Capture the cell that displays the provided text and extract its (X, Y) central coordinate. 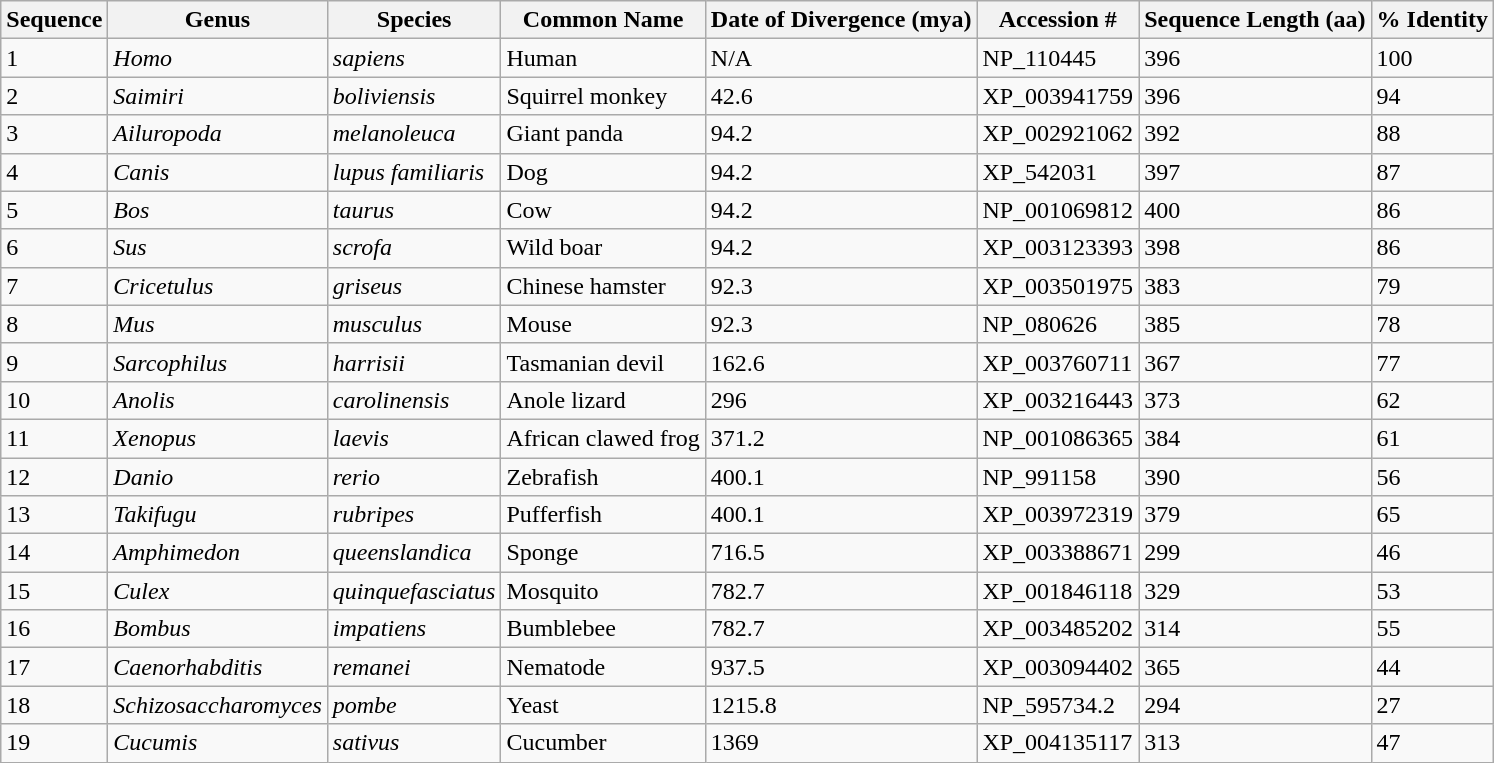
Sarcophilus (218, 362)
Caenorhabditis (218, 667)
65 (1432, 515)
NP_595734.2 (1058, 705)
371.2 (841, 438)
Danio (218, 477)
Giant panda (603, 134)
Xenopus (218, 438)
61 (1432, 438)
NP_080626 (1058, 324)
390 (1255, 477)
Sponge (603, 553)
313 (1255, 743)
laevis (414, 438)
15 (54, 591)
78 (1432, 324)
11 (54, 438)
Culex (218, 591)
N/A (841, 58)
19 (54, 743)
XP_003123393 (1058, 248)
314 (1255, 629)
329 (1255, 591)
Takifugu (218, 515)
sativus (414, 743)
Amphimedon (218, 553)
Saimiri (218, 96)
Genus (218, 20)
16 (54, 629)
Dog (603, 172)
42.6 (841, 96)
NP_001086365 (1058, 438)
9 (54, 362)
Cow (603, 210)
6 (54, 248)
sapiens (414, 58)
Tasmanian devil (603, 362)
94 (1432, 96)
NP_001069812 (1058, 210)
162.6 (841, 362)
Mouse (603, 324)
397 (1255, 172)
1215.8 (841, 705)
quinquefasciatus (414, 591)
XP_003972319 (1058, 515)
56 (1432, 477)
716.5 (841, 553)
Human (603, 58)
XP_003388671 (1058, 553)
Mus (218, 324)
XP_003941759 (1058, 96)
299 (1255, 553)
77 (1432, 362)
pombe (414, 705)
Canis (218, 172)
3 (54, 134)
XP_003760711 (1058, 362)
2 (54, 96)
Bombus (218, 629)
1369 (841, 743)
44 (1432, 667)
XP_003094402 (1058, 667)
scrofa (414, 248)
14 (54, 553)
12 (54, 477)
88 (1432, 134)
lupus familiaris (414, 172)
rubripes (414, 515)
XP_003485202 (1058, 629)
Homo (218, 58)
Chinese hamster (603, 286)
impatiens (414, 629)
937.5 (841, 667)
Pufferfish (603, 515)
Cucumis (218, 743)
Sus (218, 248)
Bos (218, 210)
% Identity (1432, 20)
Wild boar (603, 248)
XP_542031 (1058, 172)
Squirrel monkey (603, 96)
Species (414, 20)
17 (54, 667)
Sequence Length (aa) (1255, 20)
Accession # (1058, 20)
4 (54, 172)
XP_002921062 (1058, 134)
NP_991158 (1058, 477)
Date of Divergence (mya) (841, 20)
boliviensis (414, 96)
harrisii (414, 362)
XP_003501975 (1058, 286)
rerio (414, 477)
musculus (414, 324)
400 (1255, 210)
griseus (414, 286)
Anole lizard (603, 400)
Bumblebee (603, 629)
46 (1432, 553)
Yeast (603, 705)
8 (54, 324)
53 (1432, 591)
367 (1255, 362)
55 (1432, 629)
18 (54, 705)
XP_001846118 (1058, 591)
294 (1255, 705)
Nematode (603, 667)
XP_003216443 (1058, 400)
385 (1255, 324)
392 (1255, 134)
remanei (414, 667)
10 (54, 400)
379 (1255, 515)
Common Name (603, 20)
5 (54, 210)
7 (54, 286)
365 (1255, 667)
383 (1255, 286)
African clawed frog (603, 438)
XP_004135117 (1058, 743)
62 (1432, 400)
Anolis (218, 400)
296 (841, 400)
27 (1432, 705)
384 (1255, 438)
taurus (414, 210)
NP_110445 (1058, 58)
Ailuropoda (218, 134)
87 (1432, 172)
Sequence (54, 20)
1 (54, 58)
373 (1255, 400)
queenslandica (414, 553)
Zebrafish (603, 477)
Cricetulus (218, 286)
Cucumber (603, 743)
398 (1255, 248)
carolinensis (414, 400)
Mosquito (603, 591)
13 (54, 515)
Schizosaccharomyces (218, 705)
79 (1432, 286)
100 (1432, 58)
47 (1432, 743)
melanoleuca (414, 134)
